Pinpoint the cell where the given text exists, returning its [X, Y] midpoint coordinate. 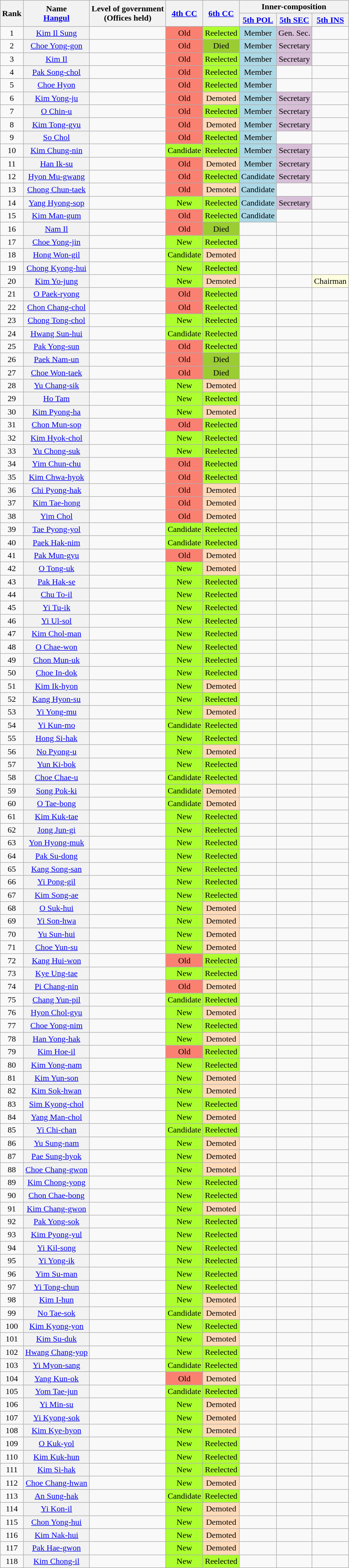
78 [12, 1039]
48 [12, 647]
87 [12, 1156]
108 [12, 1431]
Yi Chi-chan [56, 1130]
Kim Il [56, 59]
Chon Mun-sop [56, 425]
Paek Nam-un [56, 359]
Chang Yun-pil [56, 1000]
Hyon Chol-gyu [56, 1013]
Yang Kun-ok [56, 1378]
Kim Pyong-ha [56, 412]
Yi Tu-ik [56, 608]
Hyon Mu-gwang [56, 177]
Yang Man-chol [56, 1117]
75 [12, 1000]
Kim Chang-gwon [56, 1208]
23 [12, 320]
65 [12, 869]
46 [12, 621]
80 [12, 1065]
96 [12, 1274]
Yi Pong-gil [56, 882]
101 [12, 1339]
Han Ik-su [56, 164]
16 [12, 229]
6 [12, 98]
41 [12, 555]
Choe Hyon [56, 85]
Yu Chong-suk [56, 451]
No Pyong-u [56, 751]
Gen. Sec. [294, 33]
35 [12, 477]
O Chae-won [56, 647]
Chu To-il [56, 595]
6th CC [221, 13]
14 [12, 203]
Kim Pyong-yul [56, 1235]
20 [12, 281]
79 [12, 1052]
Yi Yong-mu [56, 712]
Yi Min-su [56, 1404]
Yang Hyong-sop [56, 203]
Yi Myon-sang [56, 1365]
53 [12, 712]
Kim Song-ae [56, 895]
90 [12, 1195]
Choe Won-taek [56, 372]
13 [12, 190]
Kim Su-duk [56, 1339]
105 [12, 1391]
Pae Sung-hyok [56, 1156]
91 [12, 1208]
Yi Ul-sol [56, 621]
18 [12, 255]
Sim Kyong-chol [56, 1104]
34 [12, 464]
40 [12, 542]
111 [12, 1470]
113 [12, 1496]
106 [12, 1404]
Jong Jun-gi [56, 830]
Kim Hoe-il [56, 1052]
50 [12, 673]
Hwang Chang-yop [56, 1352]
69 [12, 921]
Choe Chae-u [56, 777]
Choe Yong-gon [56, 46]
O Chin-u [56, 111]
Level of government(Offices held) [128, 13]
Pak Song-chol [56, 72]
93 [12, 1235]
Choe Yong-jin [56, 242]
Chi Pyong-hak [56, 490]
Kim Ik-hyon [56, 686]
So Chol [56, 137]
22 [12, 307]
Chong Chun-taek [56, 190]
Kim Chong-yong [56, 1182]
70 [12, 934]
Kim Si-hak [56, 1470]
83 [12, 1104]
Choe Yun-su [56, 947]
Yi Son-hwa [56, 921]
115 [12, 1522]
49 [12, 660]
Hwang Sun-hui [56, 333]
Choe Chang-gwon [56, 1169]
Yon Hyong-muk [56, 843]
Kang Hui-won [56, 960]
67 [12, 895]
71 [12, 947]
5th INS [330, 20]
57 [12, 764]
Paek Hak-nim [56, 542]
99 [12, 1313]
12 [12, 177]
59 [12, 790]
107 [12, 1418]
82 [12, 1091]
3 [12, 59]
Inner-composition [294, 7]
Yim Chol [56, 516]
O Suk-hui [56, 908]
42 [12, 568]
Nam Il [56, 229]
100 [12, 1326]
29 [12, 399]
Choe In-dok [56, 673]
36 [12, 490]
73 [12, 973]
Kim Kyong-yon [56, 1326]
Kim Chung-nin [56, 150]
11 [12, 164]
Yi Yong-ik [56, 1261]
77 [12, 1026]
Pak Yong-sun [56, 346]
116 [12, 1535]
Yi Kun-mo [56, 725]
30 [12, 412]
Kim Sok-hwan [56, 1091]
104 [12, 1378]
9 [12, 137]
47 [12, 634]
117 [12, 1548]
Kim Yun-son [56, 1078]
109 [12, 1444]
Yun Ki-bok [56, 764]
Kim Kye-hyon [56, 1431]
32 [12, 438]
110 [12, 1457]
118 [12, 1561]
Kim Chwa-hyok [56, 477]
Ho Tam [56, 399]
Kim Il Sung [56, 33]
Yu Sun-hui [56, 934]
Pak Mun-gyu [56, 555]
7 [12, 111]
94 [12, 1248]
O Tong-uk [56, 568]
10 [12, 150]
25 [12, 346]
4 [12, 72]
60 [12, 804]
O Paek-ryong [56, 294]
45 [12, 608]
17 [12, 242]
Pak Su-dong [56, 856]
Yi Kon-il [56, 1509]
44 [12, 595]
62 [12, 830]
8 [12, 124]
NameHangul [56, 13]
Yu Chang-sik [56, 386]
Kim Kuk-hun [56, 1457]
Chon Chang-chol [56, 307]
95 [12, 1261]
Yi Kyong-sok [56, 1418]
Pak Hae-gwon [56, 1548]
58 [12, 777]
Kim Yo-jung [56, 281]
Kim Chong-il [56, 1561]
5 [12, 85]
84 [12, 1117]
5th SEC [294, 20]
15 [12, 216]
43 [12, 582]
28 [12, 386]
88 [12, 1169]
72 [12, 960]
97 [12, 1287]
Tae Pyong-yol [56, 529]
Chong Tong-chol [56, 320]
56 [12, 751]
103 [12, 1365]
Kim Tong-gyu [56, 124]
Kang Hyon-su [56, 699]
O Tae-bong [56, 804]
27 [12, 372]
An Sung-hak [56, 1496]
Kye Ung-tae [56, 973]
Rank [12, 13]
Han Yong-hak [56, 1039]
Chon Mun-uk [56, 660]
86 [12, 1143]
26 [12, 359]
Pak Yong-sok [56, 1222]
37 [12, 503]
Song Pok-ki [56, 790]
102 [12, 1352]
Yim Chun-chu [56, 464]
Choe Chang-hwan [56, 1483]
81 [12, 1078]
Kim Yong-ju [56, 98]
Pak Hak-se [56, 582]
114 [12, 1509]
Choe Yong-nim [56, 1026]
Kim Hyok-chol [56, 438]
54 [12, 725]
38 [12, 516]
Kim I-hun [56, 1300]
Kim Kuk-tae [56, 817]
89 [12, 1182]
O Kuk-yol [56, 1444]
66 [12, 882]
Kim Tae-hong [56, 503]
Kim Nak-hui [56, 1535]
21 [12, 294]
Chon Yong-hui [56, 1522]
1 [12, 33]
Hong Won-gil [56, 255]
24 [12, 333]
Chon Chae-bong [56, 1195]
63 [12, 843]
Chong Kyong-hui [56, 268]
2 [12, 46]
76 [12, 1013]
Kim Man-gum [56, 216]
Yom Tae-jun [56, 1391]
Yi Tong-chun [56, 1287]
Yim Su-man [56, 1274]
Yu Sung-nam [56, 1143]
61 [12, 817]
112 [12, 1483]
68 [12, 908]
64 [12, 856]
19 [12, 268]
Pi Chang-nin [56, 986]
Hong Si-hak [56, 738]
Yi Kil-song [56, 1248]
5th POL [258, 20]
Kim Chol-man [56, 634]
51 [12, 686]
39 [12, 529]
No Tae-sok [56, 1313]
98 [12, 1300]
Kim Yong-nam [56, 1065]
Chairman [330, 281]
Kang Song-san [56, 869]
85 [12, 1130]
4th CC [184, 13]
33 [12, 451]
55 [12, 738]
92 [12, 1222]
74 [12, 986]
52 [12, 699]
31 [12, 425]
